Search for the cell housing the specified text and yield its (x, y) center coordinate. 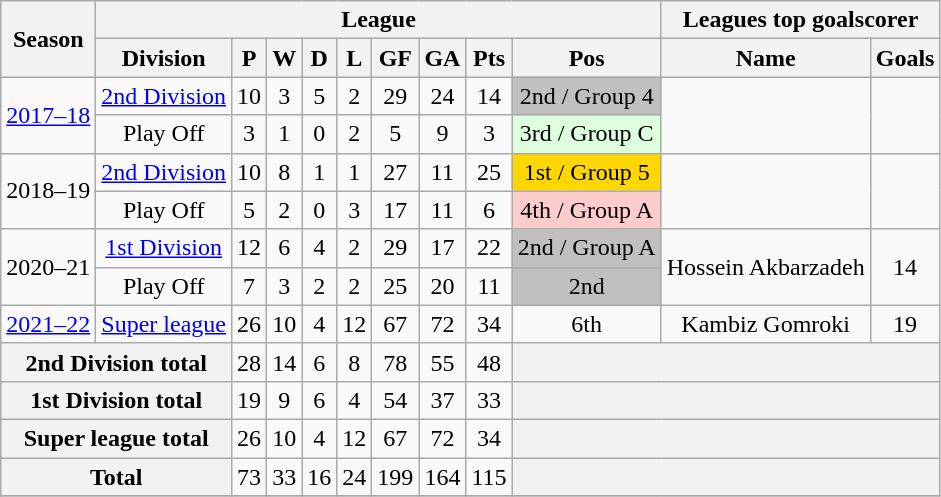
Super league (164, 324)
2021–22 (48, 324)
6th (586, 324)
Super league total (116, 438)
78 (396, 362)
54 (396, 400)
37 (442, 400)
7 (250, 286)
2017–18 (48, 115)
1st Division total (116, 400)
20 (442, 286)
GA (442, 58)
League (378, 20)
22 (489, 248)
48 (489, 362)
Season (48, 39)
2nd (586, 286)
27 (396, 172)
2018–19 (48, 191)
P (250, 58)
2020–21 (48, 267)
3rd / Group C (586, 134)
Hossein Akbarzadeh (766, 267)
D (320, 58)
Leagues top goalscorer (800, 20)
16 (320, 477)
Pos (586, 58)
55 (442, 362)
GF (396, 58)
164 (442, 477)
2nd / Group A (586, 248)
Total (116, 477)
Pts (489, 58)
28 (250, 362)
Division (164, 58)
115 (489, 477)
73 (250, 477)
Kambiz Gomroki (766, 324)
Name (766, 58)
Goals (905, 58)
199 (396, 477)
L (354, 58)
1st Division (164, 248)
W (284, 58)
2nd / Group 4 (586, 96)
4th / Group A (586, 210)
2nd Division total (116, 362)
1st / Group 5 (586, 172)
